Detect which cell encompasses the target text, then output its (X, Y) center coordinate. 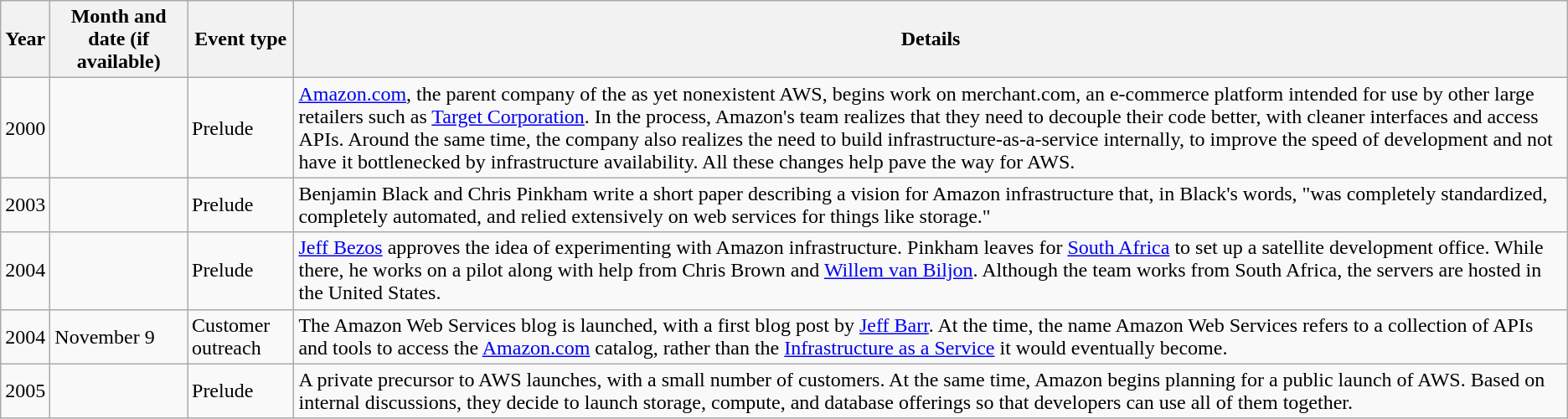
Details (931, 39)
2003 (25, 204)
2000 (25, 127)
2005 (25, 391)
Event type (241, 39)
Year (25, 39)
Customer outreach (241, 337)
Month and date (if available) (119, 39)
November 9 (119, 337)
